Determine the (x, y) coordinate at the center of the cell enclosing the given text.  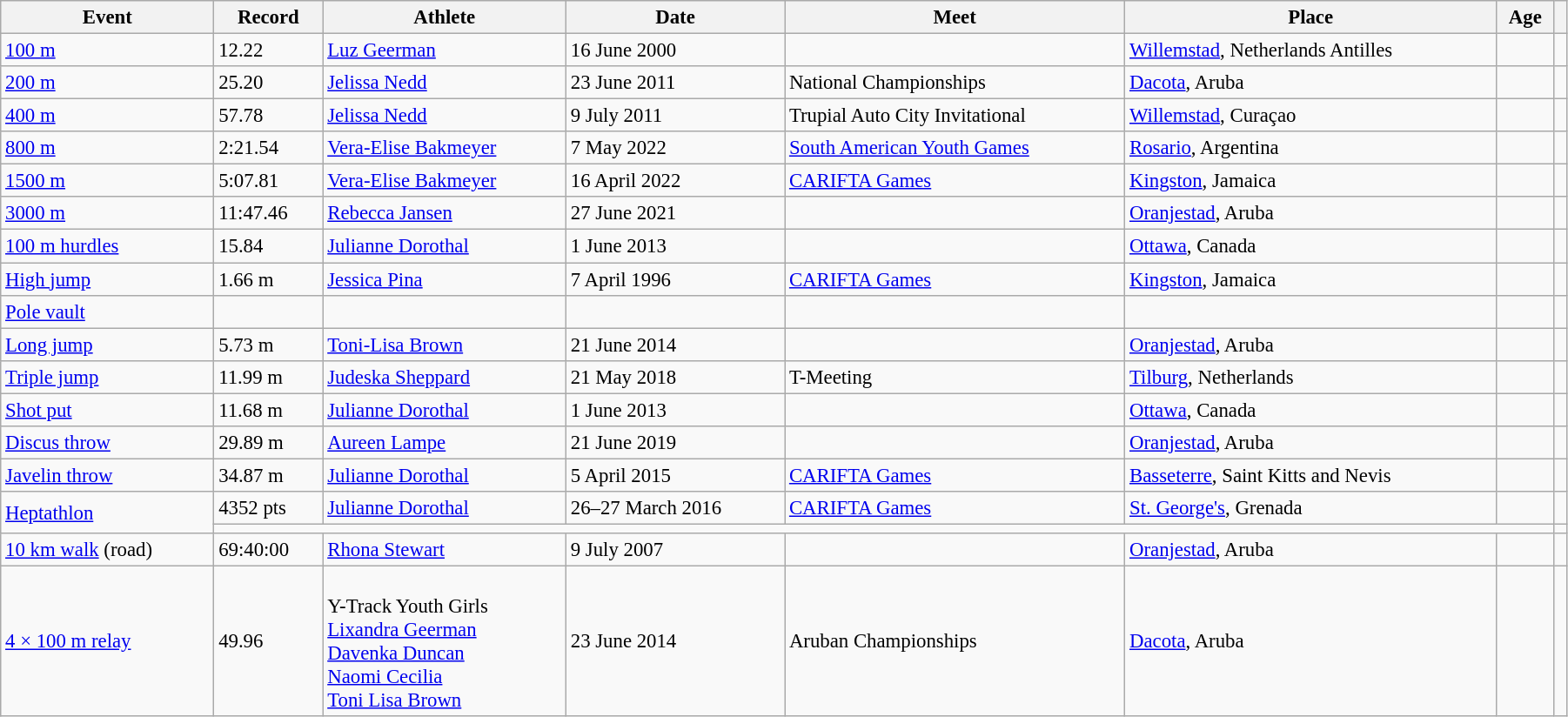
27 June 2021 (675, 213)
34.87 m (268, 475)
2:21.54 (268, 148)
Discus throw (108, 443)
Rhona Stewart (445, 550)
29.89 m (268, 443)
Luz Geerman (445, 50)
3000 m (108, 213)
26–27 March 2016 (675, 508)
400 m (108, 116)
Age (1525, 17)
Javelin throw (108, 475)
1500 m (108, 181)
21 June 2014 (675, 345)
St. George's, Grenada (1310, 508)
5.73 m (268, 345)
57.78 (268, 116)
11.68 m (268, 410)
Aruban Championships (955, 642)
5 April 2015 (675, 475)
9 July 2011 (675, 116)
49.96 (268, 642)
16 April 2022 (675, 181)
Y-Track Youth GirlsLixandra GeermanDavenka DuncanNaomi CeciliaToni Lisa Brown (445, 642)
Shot put (108, 410)
Pole vault (108, 312)
23 June 2011 (675, 83)
100 m hurdles (108, 246)
5:07.81 (268, 181)
National Championships (955, 83)
7 April 1996 (675, 279)
Basseterre, Saint Kitts and Nevis (1310, 475)
800 m (108, 148)
100 m (108, 50)
69:40:00 (268, 550)
1.66 m (268, 279)
Rosario, Argentina (1310, 148)
Willemstad, Curaçao (1310, 116)
South American Youth Games (955, 148)
Judeska Sheppard (445, 377)
Event (108, 17)
High jump (108, 279)
Heptathlon (108, 513)
Rebecca Jansen (445, 213)
7 May 2022 (675, 148)
Date (675, 17)
4 × 100 m relay (108, 642)
16 June 2000 (675, 50)
10 km walk (road) (108, 550)
Aureen Lampe (445, 443)
12.22 (268, 50)
Place (1310, 17)
Long jump (108, 345)
9 July 2007 (675, 550)
23 June 2014 (675, 642)
25.20 (268, 83)
Willemstad, Netherlands Antilles (1310, 50)
Toni-Lisa Brown (445, 345)
11:47.46 (268, 213)
11.99 m (268, 377)
T-Meeting (955, 377)
15.84 (268, 246)
Record (268, 17)
200 m (108, 83)
21 June 2019 (675, 443)
Jessica Pina (445, 279)
21 May 2018 (675, 377)
Meet (955, 17)
Trupial Auto City Invitational (955, 116)
Athlete (445, 17)
Triple jump (108, 377)
4352 pts (268, 508)
Tilburg, Netherlands (1310, 377)
